Return the [X, Y] coordinate for the center point of the cell that contains the specified text.  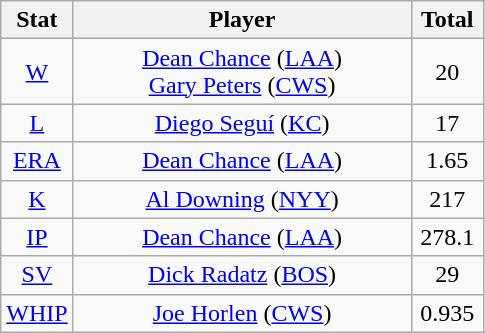
Al Downing (NYY) [242, 199]
ERA [37, 161]
Dick Radatz (BOS) [242, 275]
WHIP [37, 313]
1.65 [447, 161]
SV [37, 275]
Total [447, 20]
278.1 [447, 237]
W [37, 72]
17 [447, 123]
Dean Chance (LAA)Gary Peters (CWS) [242, 72]
20 [447, 72]
Player [242, 20]
IP [37, 237]
Diego Seguí (KC) [242, 123]
217 [447, 199]
29 [447, 275]
K [37, 199]
L [37, 123]
Stat [37, 20]
Joe Horlen (CWS) [242, 313]
0.935 [447, 313]
